Identify which cell holds the provided text, then report its [X, Y] central coordinate. 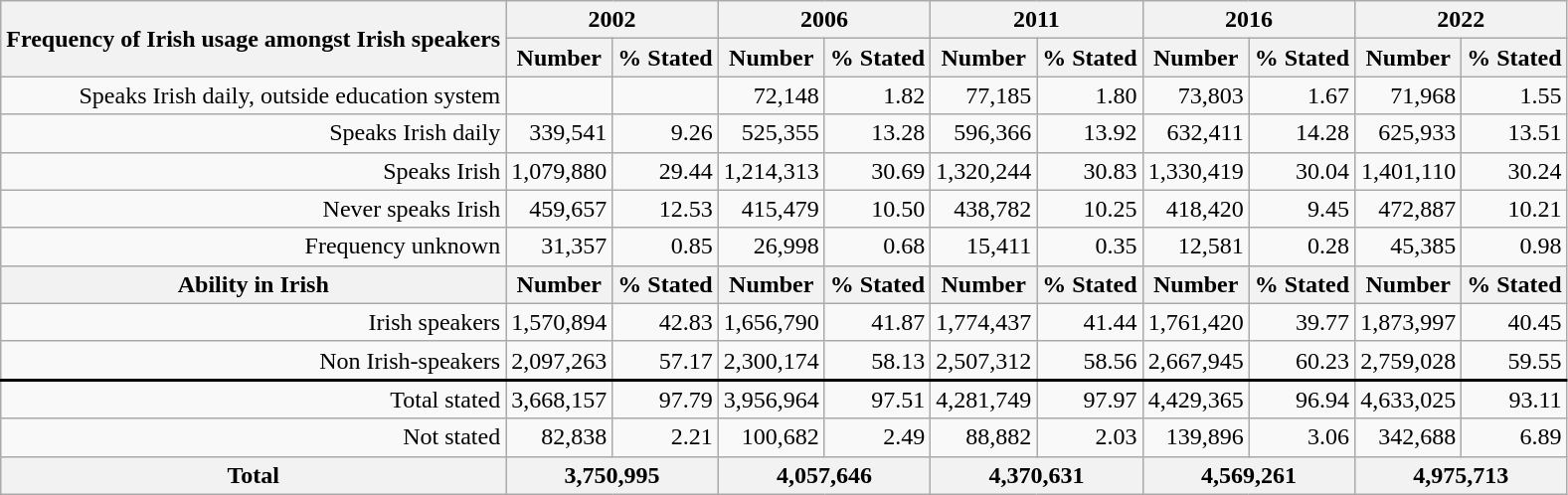
Total stated [254, 400]
596,366 [984, 133]
12.53 [665, 209]
Frequency unknown [254, 247]
1,079,880 [559, 171]
4,281,749 [984, 400]
4,975,713 [1462, 475]
3.06 [1302, 437]
60.23 [1302, 360]
13.28 [877, 133]
59.55 [1514, 360]
58.56 [1090, 360]
73,803 [1195, 95]
Not stated [254, 437]
1,656,790 [772, 322]
525,355 [772, 133]
2,097,263 [559, 360]
10.50 [877, 209]
13.92 [1090, 133]
1,761,420 [1195, 322]
4,633,025 [1408, 400]
4,569,261 [1249, 475]
2,759,028 [1408, 360]
0.28 [1302, 247]
45,385 [1408, 247]
1.80 [1090, 95]
1,401,110 [1408, 171]
57.17 [665, 360]
438,782 [984, 209]
72,148 [772, 95]
0.85 [665, 247]
30.83 [1090, 171]
2,300,174 [772, 360]
2.03 [1090, 437]
15,411 [984, 247]
0.68 [877, 247]
9.26 [665, 133]
342,688 [1408, 437]
97.97 [1090, 400]
2,667,945 [1195, 360]
30.69 [877, 171]
10.21 [1514, 209]
1,330,419 [1195, 171]
4,057,646 [823, 475]
26,998 [772, 247]
42.83 [665, 322]
30.04 [1302, 171]
415,479 [772, 209]
71,968 [1408, 95]
2016 [1249, 20]
472,887 [1408, 209]
2002 [612, 20]
1,774,437 [984, 322]
93.11 [1514, 400]
41.87 [877, 322]
139,896 [1195, 437]
97.51 [877, 400]
1,873,997 [1408, 322]
0.35 [1090, 247]
97.79 [665, 400]
1.55 [1514, 95]
41.44 [1090, 322]
Speaks Irish [254, 171]
100,682 [772, 437]
9.45 [1302, 209]
Speaks Irish daily, outside education system [254, 95]
29.44 [665, 171]
2022 [1462, 20]
Ability in Irish [254, 284]
4,429,365 [1195, 400]
3,750,995 [612, 475]
Irish speakers [254, 322]
2011 [1036, 20]
1,214,313 [772, 171]
632,411 [1195, 133]
14.28 [1302, 133]
6.89 [1514, 437]
2,507,312 [984, 360]
77,185 [984, 95]
625,933 [1408, 133]
13.51 [1514, 133]
1.67 [1302, 95]
2006 [823, 20]
82,838 [559, 437]
58.13 [877, 360]
96.94 [1302, 400]
3,668,157 [559, 400]
4,370,631 [1036, 475]
30.24 [1514, 171]
459,657 [559, 209]
12,581 [1195, 247]
39.77 [1302, 322]
Non Irish-speakers [254, 360]
339,541 [559, 133]
418,420 [1195, 209]
3,956,964 [772, 400]
1,570,894 [559, 322]
1,320,244 [984, 171]
10.25 [1090, 209]
40.45 [1514, 322]
Total [254, 475]
Speaks Irish daily [254, 133]
88,882 [984, 437]
Frequency of Irish usage amongst Irish speakers [254, 39]
0.98 [1514, 247]
2.49 [877, 437]
1.82 [877, 95]
31,357 [559, 247]
Never speaks Irish [254, 209]
2.21 [665, 437]
